For the text-containing cell, return its midpoint in (X, Y) coordinate format. 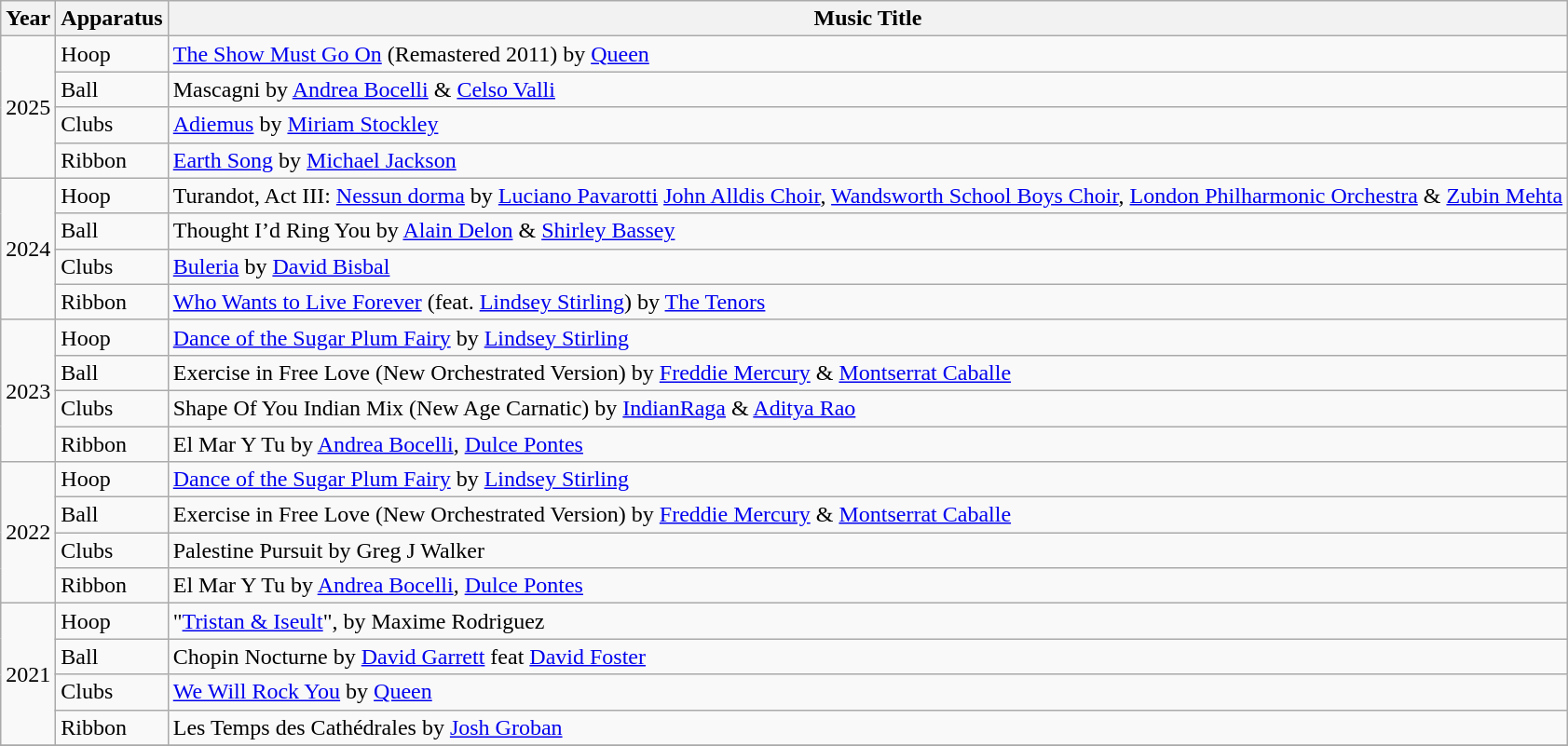
Mascagni by Andrea Bocelli & Celso Valli (867, 89)
Les Temps des Cathédrales by Josh Groban (867, 727)
Shape Of You Indian Mix (New Age Carnatic) by IndianRaga & Aditya Rao (867, 408)
"Tristan & Iseult", by Maxime Rodriguez (867, 621)
Apparatus (112, 19)
Buleria by David Bisbal (867, 266)
Palestine Pursuit by Greg J Walker (867, 550)
Earth Song by Michael Jackson (867, 160)
2025 (28, 107)
2024 (28, 249)
Turandot, Act III: Nessun dorma by Luciano Pavarotti John Alldis Choir, Wandsworth School Boys Choir, London Philharmonic Orchestra & Zubin Mehta (867, 196)
Music Title (867, 19)
Adiemus by Miriam Stockley (867, 125)
Chopin Nocturne by David Garrett feat David Foster (867, 657)
Thought I’d Ring You by Alain Delon & Shirley Bassey (867, 231)
We Will Rock You by Queen (867, 692)
Year (28, 19)
2021 (28, 674)
The Show Must Go On (Remastered 2011) by Queen (867, 54)
2023 (28, 390)
2022 (28, 533)
Who Wants to Live Forever (feat. Lindsey Stirling) by The Tenors (867, 302)
